Provide the (X, Y) coordinate of the cell's center where the given text is located.  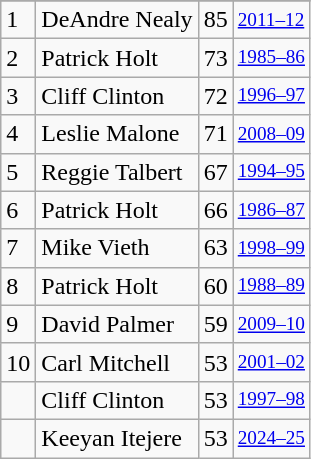
71 (216, 134)
Carl Mitchell (117, 362)
8 (18, 286)
66 (216, 210)
9 (18, 324)
1 (18, 20)
DeAndre Nealy (117, 20)
85 (216, 20)
David Palmer (117, 324)
67 (216, 172)
3 (18, 96)
2024–25 (271, 438)
72 (216, 96)
63 (216, 248)
60 (216, 286)
4 (18, 134)
7 (18, 248)
Mike Vieth (117, 248)
2001–02 (271, 362)
5 (18, 172)
1996–97 (271, 96)
Keeyan Itejere (117, 438)
6 (18, 210)
Reggie Talbert (117, 172)
73 (216, 58)
2009–10 (271, 324)
Leslie Malone (117, 134)
2011–12 (271, 20)
1994–95 (271, 172)
2008–09 (271, 134)
1997–98 (271, 400)
2 (18, 58)
1998–99 (271, 248)
1986–87 (271, 210)
1988–89 (271, 286)
59 (216, 324)
10 (18, 362)
1985–86 (271, 58)
